From the cell containing the given text, extract its center point as (x, y) coordinate. 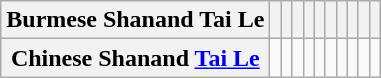
Burmese Shanand Tai Le (136, 20)
Chinese Shanand Tai Le (136, 58)
